Find where the given text appears and provide that cell's center as (X, Y) coordinate. 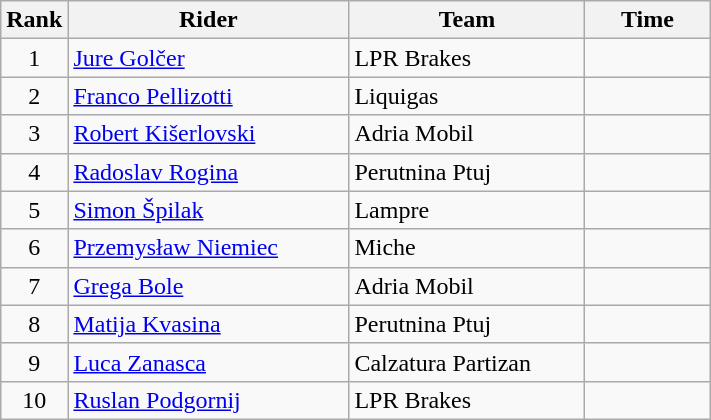
Liquigas (467, 96)
Jure Golčer (208, 58)
Przemysław Niemiec (208, 248)
Grega Bole (208, 286)
Franco Pellizotti (208, 96)
Miche (467, 248)
Time (648, 20)
Rank (34, 20)
5 (34, 210)
9 (34, 362)
Lampre (467, 210)
10 (34, 400)
3 (34, 134)
7 (34, 286)
Robert Kišerlovski (208, 134)
1 (34, 58)
Radoslav Rogina (208, 172)
Luca Zanasca (208, 362)
Calzatura Partizan (467, 362)
2 (34, 96)
4 (34, 172)
Ruslan Podgornij (208, 400)
6 (34, 248)
Simon Špilak (208, 210)
Matija Kvasina (208, 324)
Rider (208, 20)
8 (34, 324)
Team (467, 20)
